Locate the cell with the specified text and output its [x, y] center coordinate. 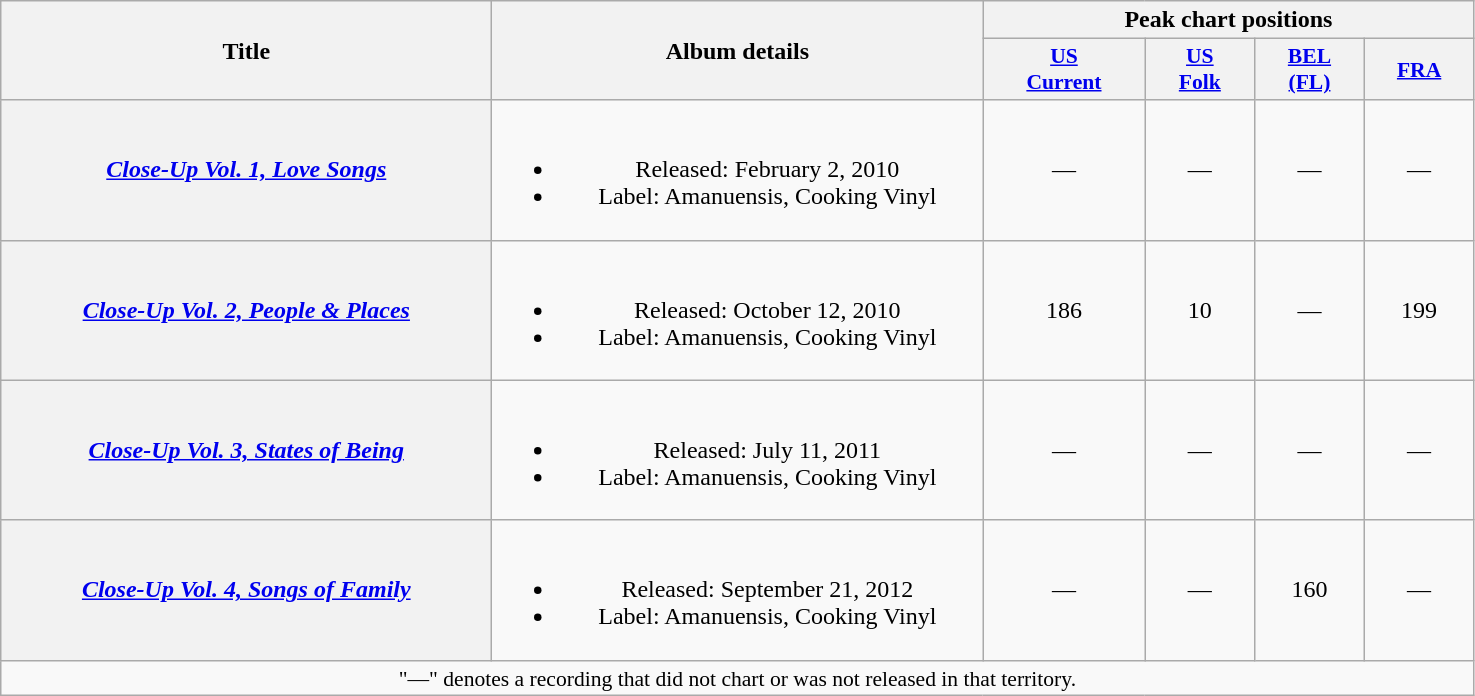
Title [246, 50]
Released: July 11, 2011Label: Amanuensis, Cooking Vinyl [738, 450]
Released: February 2, 2010Label: Amanuensis, Cooking Vinyl [738, 170]
"—" denotes a recording that did not chart or was not released in that territory. [738, 678]
Album details [738, 50]
10 [1200, 310]
USCurrent [1064, 70]
Close-Up Vol. 1, Love Songs [246, 170]
FRA [1419, 70]
Released: October 12, 2010Label: Amanuensis, Cooking Vinyl [738, 310]
Close-Up Vol. 2, People & Places [246, 310]
Close-Up Vol. 4, Songs of Family [246, 590]
186 [1064, 310]
BEL(FL) [1310, 70]
199 [1419, 310]
160 [1310, 590]
Released: September 21, 2012Label: Amanuensis, Cooking Vinyl [738, 590]
Close-Up Vol. 3, States of Being [246, 450]
USFolk [1200, 70]
Peak chart positions [1228, 20]
